Output the [x, y] coordinate of the center of the cell containing the given text.  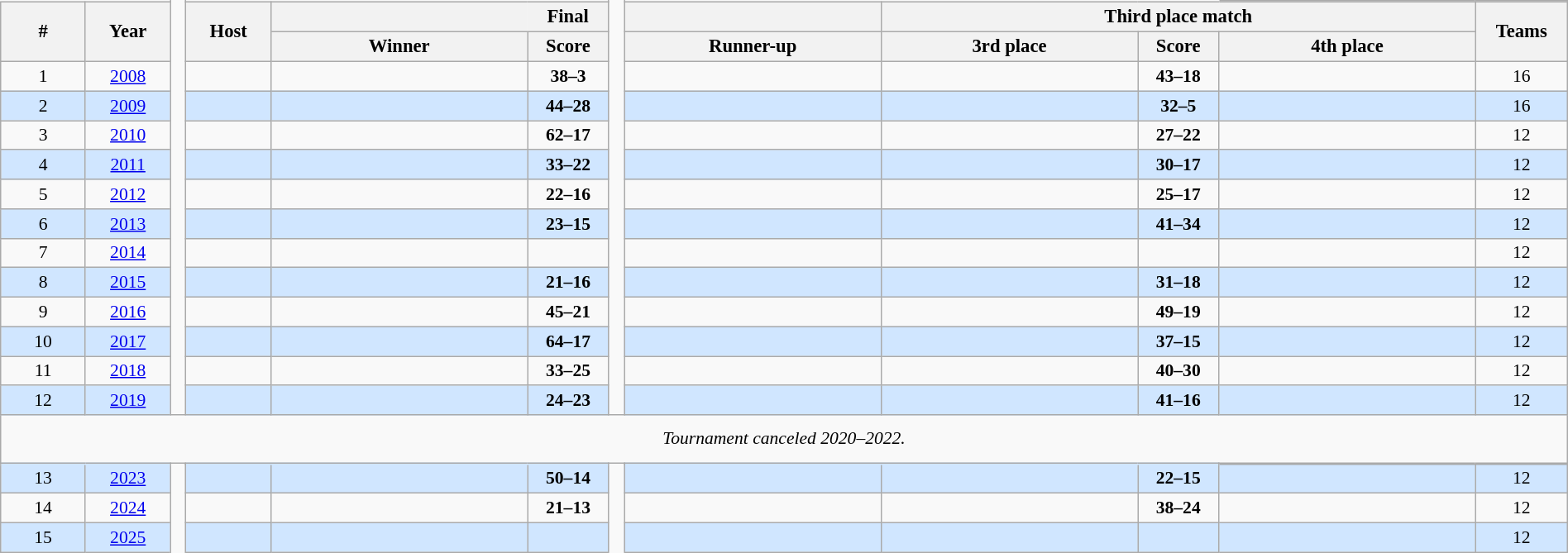
41–34 [1178, 224]
33–22 [568, 165]
8 [43, 283]
Year [127, 32]
2008 [127, 77]
2012 [127, 194]
38–3 [568, 77]
Final [568, 17]
43–18 [1178, 77]
32–5 [1178, 106]
27–22 [1178, 136]
Teams [1522, 32]
14 [43, 508]
Third place match [1178, 17]
37–15 [1178, 341]
21–16 [568, 283]
2009 [127, 106]
23–15 [568, 224]
41–16 [1178, 401]
2025 [127, 538]
49–19 [1178, 312]
13 [43, 479]
21–13 [568, 508]
64–17 [568, 341]
22–16 [568, 194]
2014 [127, 253]
3rd place [1009, 47]
2013 [127, 224]
2017 [127, 341]
40–30 [1178, 371]
25–17 [1178, 194]
45–21 [568, 312]
5 [43, 194]
50–14 [568, 479]
31–18 [1178, 283]
38–24 [1178, 508]
2010 [127, 136]
44–28 [568, 106]
22–15 [1178, 479]
Host [228, 32]
11 [43, 371]
Tournament canceled 2020–2022. [784, 439]
15 [43, 538]
3 [43, 136]
2018 [127, 371]
2 [43, 106]
4 [43, 165]
2011 [127, 165]
Winner [399, 47]
9 [43, 312]
2023 [127, 479]
33–25 [568, 371]
62–17 [568, 136]
1 [43, 77]
2019 [127, 401]
2024 [127, 508]
Runner-up [753, 47]
# [43, 32]
2016 [127, 312]
30–17 [1178, 165]
10 [43, 341]
2015 [127, 283]
6 [43, 224]
24–23 [568, 401]
7 [43, 253]
4th place [1347, 47]
